Return (X, Y) of the center of cell containing provided text 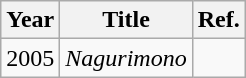
Ref. (218, 20)
Nagurimono (126, 58)
Title (126, 20)
2005 (30, 58)
Year (30, 20)
